From the cell containing the given text, extract its center point as [X, Y] coordinate. 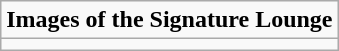
Images of the Signature Lounge [170, 20]
